Find where the given text appears and provide that cell's center as [x, y] coordinate. 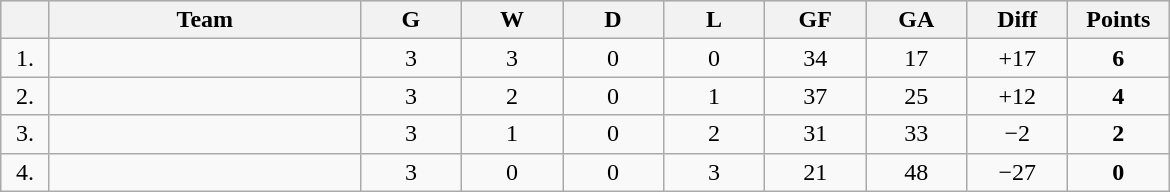
W [512, 20]
Team [204, 20]
−2 [1018, 134]
17 [916, 58]
4. [26, 172]
37 [816, 96]
21 [816, 172]
Points [1118, 20]
+17 [1018, 58]
31 [816, 134]
48 [916, 172]
2. [26, 96]
4 [1118, 96]
33 [916, 134]
3. [26, 134]
GA [916, 20]
Diff [1018, 20]
+12 [1018, 96]
GF [816, 20]
6 [1118, 58]
1. [26, 58]
34 [816, 58]
25 [916, 96]
−27 [1018, 172]
L [714, 20]
D [612, 20]
G [410, 20]
